From the cell containing the given text, extract its center point as [x, y] coordinate. 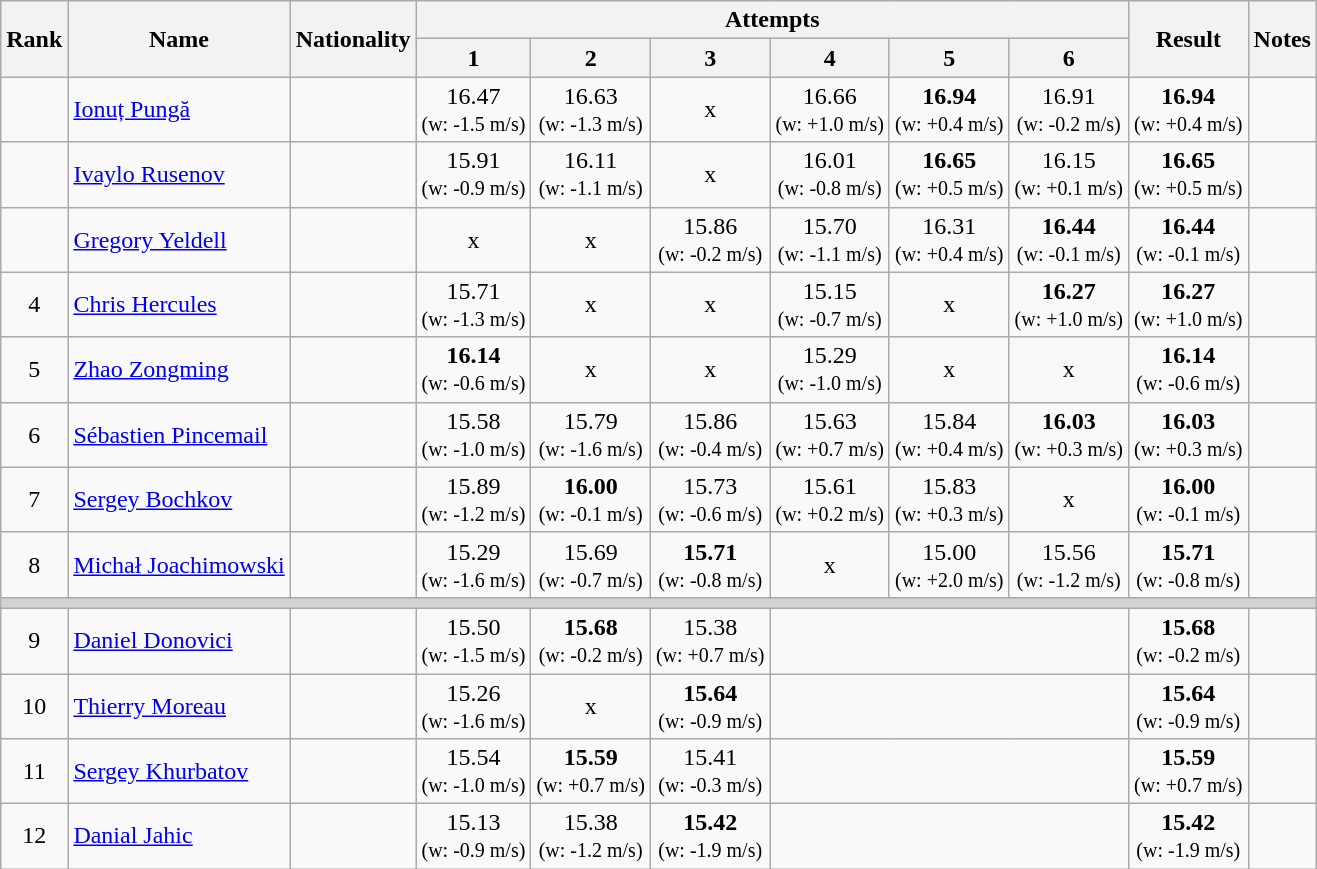
Sébastien Pincemail [179, 434]
16.44(w: -0.1 m/s) [1069, 240]
12 [34, 836]
15.56(w: -1.2 m/s) [1069, 564]
15.64 (w: -0.9 m/s) [1189, 706]
3 [710, 58]
16.14 (w: -0.6 m/s) [1189, 370]
16.14(w: -0.6 m/s) [474, 370]
15.26(w: -1.6 m/s) [474, 706]
15.58(w: -1.0 m/s) [474, 434]
16.63(w: -1.3 m/s) [591, 110]
16.27(w: +1.0 m/s) [1069, 304]
16.00 (w: -0.1 m/s) [1189, 500]
16.01(w: -0.8 m/s) [830, 174]
Zhao Zongming [179, 370]
16.65 (w: +0.5 m/s) [1189, 174]
16.66(w: +1.0 m/s) [830, 110]
16.11(w: -1.1 m/s) [591, 174]
15.59 (w: +0.7 m/s) [1189, 772]
15.69(w: -0.7 m/s) [591, 564]
16.44 (w: -0.1 m/s) [1189, 240]
Name [179, 39]
16.94 (w: +0.4 m/s) [1189, 110]
Sergey Khurbatov [179, 772]
15.71(w: -1.3 m/s) [474, 304]
15.42 (w: -1.9 m/s) [1189, 836]
16.15(w: +0.1 m/s) [1069, 174]
16.03(w: +0.3 m/s) [1069, 434]
15.50(w: -1.5 m/s) [474, 640]
16.65(w: +0.5 m/s) [949, 174]
16.27 (w: +1.0 m/s) [1189, 304]
11 [34, 772]
15.59(w: +0.7 m/s) [591, 772]
7 [34, 500]
Rank [34, 39]
15.29(w: -1.0 m/s) [830, 370]
Nationality [353, 39]
15.71 (w: -0.8 m/s) [1189, 564]
15.91(w: -0.9 m/s) [474, 174]
15.54(w: -1.0 m/s) [474, 772]
Notes [1282, 39]
16.91(w: -0.2 m/s) [1069, 110]
15.38(w: +0.7 m/s) [710, 640]
15.73(w: -0.6 m/s) [710, 500]
15.41(w: -0.3 m/s) [710, 772]
15.15(w: -0.7 m/s) [830, 304]
16.47(w: -1.5 m/s) [474, 110]
Result [1189, 39]
1 [474, 58]
Michał Joachimowski [179, 564]
15.64(w: -0.9 m/s) [710, 706]
15.86(w: -0.2 m/s) [710, 240]
Thierry Moreau [179, 706]
16.00(w: -0.1 m/s) [591, 500]
Danial Jahic [179, 836]
15.42(w: -1.9 m/s) [710, 836]
15.00(w: +2.0 m/s) [949, 564]
15.83(w: +0.3 m/s) [949, 500]
15.68(w: -0.2 m/s) [591, 640]
15.61(w: +0.2 m/s) [830, 500]
Sergey Bochkov [179, 500]
16.94(w: +0.4 m/s) [949, 110]
Attempts [772, 20]
15.70(w: -1.1 m/s) [830, 240]
Ivaylo Rusenov [179, 174]
15.29(w: -1.6 m/s) [474, 564]
15.86(w: -0.4 m/s) [710, 434]
16.31(w: +0.4 m/s) [949, 240]
15.38(w: -1.2 m/s) [591, 836]
15.13(w: -0.9 m/s) [474, 836]
9 [34, 640]
15.71(w: -0.8 m/s) [710, 564]
16.03 (w: +0.3 m/s) [1189, 434]
2 [591, 58]
Chris Hercules [179, 304]
15.68 (w: -0.2 m/s) [1189, 640]
Ionuț Pungă [179, 110]
15.79(w: -1.6 m/s) [591, 434]
15.84(w: +0.4 m/s) [949, 434]
Gregory Yeldell [179, 240]
Daniel Donovici [179, 640]
8 [34, 564]
15.89(w: -1.2 m/s) [474, 500]
10 [34, 706]
15.63(w: +0.7 m/s) [830, 434]
